Scan for the cell matching the given text and deliver its [X, Y] coordinate at center. 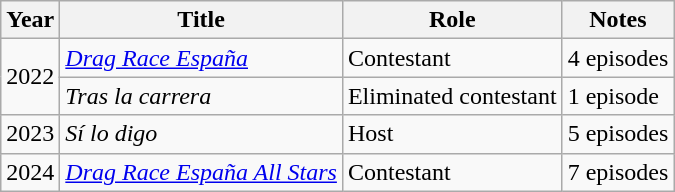
Year [30, 20]
Notes [618, 20]
Title [202, 20]
2024 [30, 172]
2023 [30, 134]
2022 [30, 77]
1 episode [618, 96]
5 episodes [618, 134]
Host [452, 134]
Role [452, 20]
7 episodes [618, 172]
Sí lo digo [202, 134]
Drag Race España [202, 58]
Eliminated contestant [452, 96]
4 episodes [618, 58]
Drag Race España All Stars [202, 172]
Tras la carrera [202, 96]
